Output the [X, Y] coordinate of the center of the cell containing the given text.  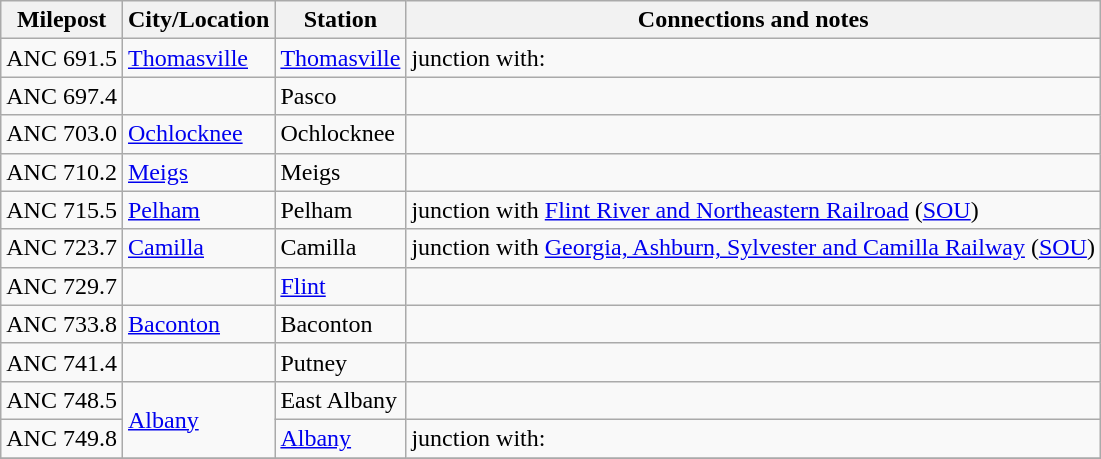
ANC 715.5 [62, 210]
Connections and notes [754, 20]
Milepost [62, 20]
ANC 749.8 [62, 438]
Pasco [340, 96]
ANC 710.2 [62, 172]
ANC 733.8 [62, 324]
Flint [340, 286]
Station [340, 20]
ANC 741.4 [62, 362]
City/Location [198, 20]
ANC 723.7 [62, 248]
junction with Georgia, Ashburn, Sylvester and Camilla Railway (SOU) [754, 248]
junction with Flint River and Northeastern Railroad (SOU) [754, 210]
Putney [340, 362]
ANC 729.7 [62, 286]
ANC 748.5 [62, 400]
East Albany [340, 400]
ANC 691.5 [62, 58]
ANC 697.4 [62, 96]
ANC 703.0 [62, 134]
